Scan for the cell matching the given text and deliver its [X, Y] coordinate at center. 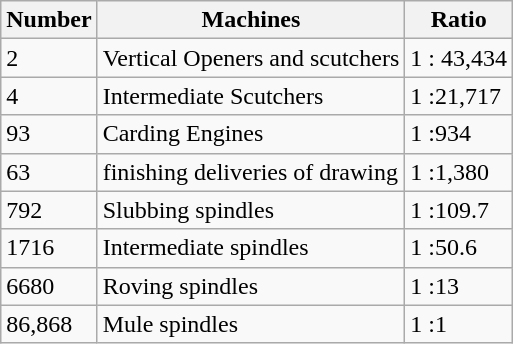
1 :109.7 [459, 210]
93 [49, 134]
2 [49, 58]
Machines [251, 20]
1 :1 [459, 324]
792 [49, 210]
1 :21,717 [459, 96]
Ratio [459, 20]
Carding Engines [251, 134]
1 :1,380 [459, 172]
Mule spindles [251, 324]
Vertical Openers and scutchers [251, 58]
6680 [49, 286]
1716 [49, 248]
1 :50.6 [459, 248]
finishing deliveries of drawing [251, 172]
1 :13 [459, 286]
1 :934 [459, 134]
Intermediate Scutchers [251, 96]
4 [49, 96]
Slubbing spindles [251, 210]
Number [49, 20]
Intermediate spindles [251, 248]
63 [49, 172]
Roving spindles [251, 286]
1 : 43,434 [459, 58]
86,868 [49, 324]
